Scan for the cell matching the given text and deliver its [X, Y] coordinate at center. 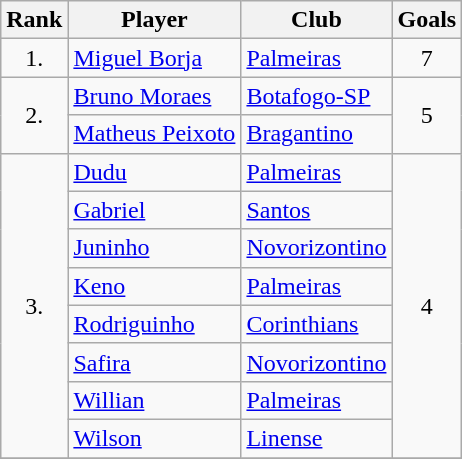
Miguel Borja [154, 58]
Bragantino [316, 134]
Gabriel [154, 210]
Club [316, 20]
3. [34, 305]
Bruno Moraes [154, 96]
Santos [316, 210]
Willian [154, 400]
Rodriguinho [154, 324]
Dudu [154, 172]
Matheus Peixoto [154, 134]
Corinthians [316, 324]
Botafogo-SP [316, 96]
7 [427, 58]
Rank [34, 20]
5 [427, 115]
Juninho [154, 248]
Player [154, 20]
1. [34, 58]
2. [34, 115]
4 [427, 305]
Linense [316, 438]
Goals [427, 20]
Wilson [154, 438]
Safira [154, 362]
Keno [154, 286]
